From the cell containing the given text, extract its center point as (X, Y) coordinate. 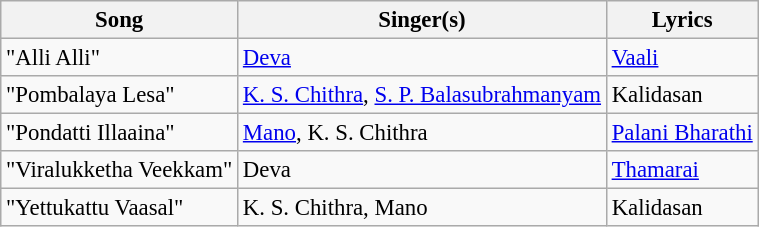
"Alli Alli" (120, 58)
Lyrics (682, 20)
K. S. Chithra, S. P. Balasubrahmanyam (422, 95)
"Pondatti Illaaina" (120, 133)
Song (120, 20)
Thamarai (682, 170)
"Yettukattu Vaasal" (120, 208)
Mano, K. S. Chithra (422, 133)
"Pombalaya Lesa" (120, 95)
Singer(s) (422, 20)
"Viralukketha Veekkam" (120, 170)
Palani Bharathi (682, 133)
K. S. Chithra, Mano (422, 208)
Vaali (682, 58)
